For the text-containing cell, return its midpoint in [x, y] coordinate format. 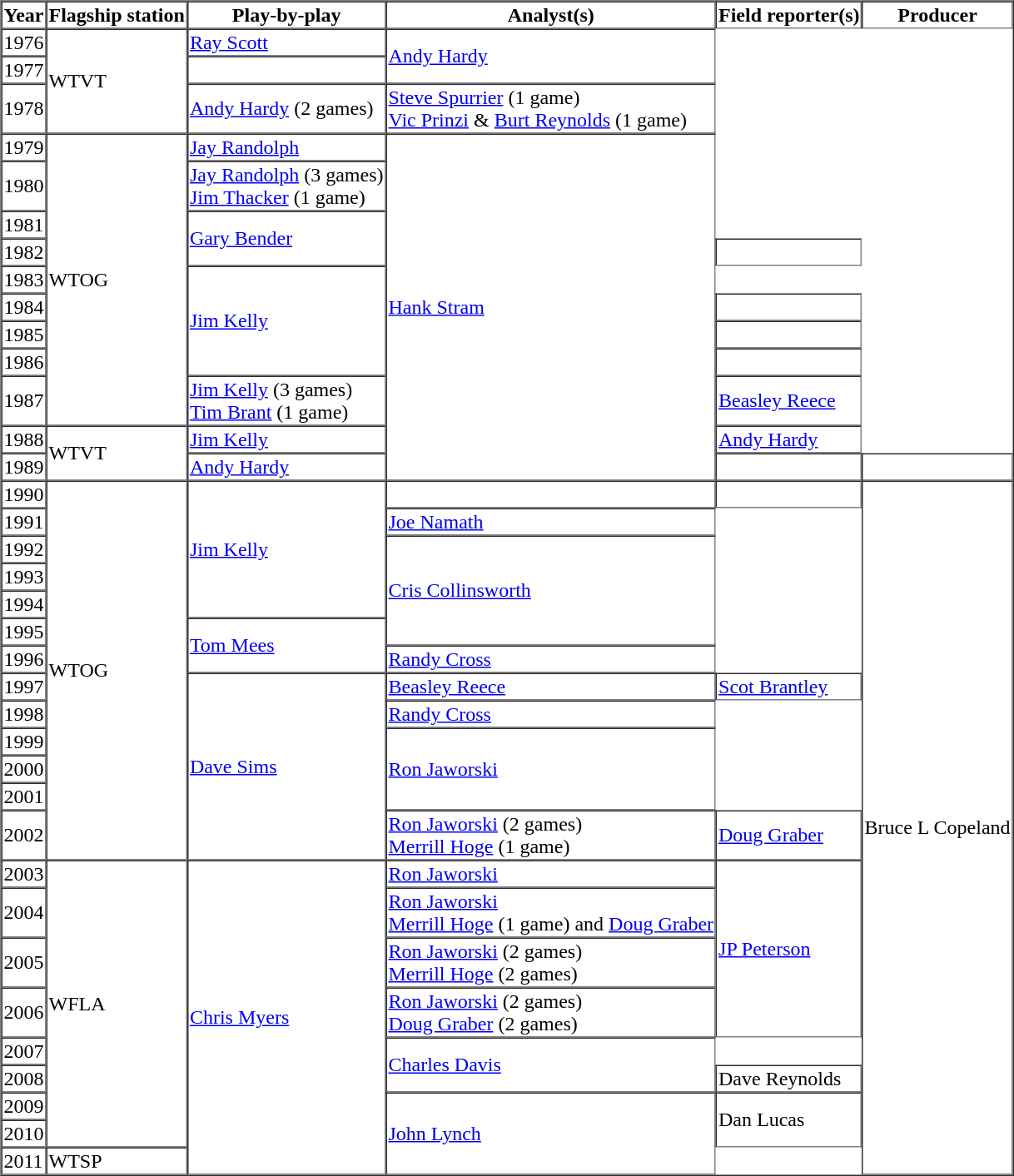
2008 [24, 1079]
Producer [937, 15]
Andy Hardy (2 games) [286, 108]
Jay Randolph (3 games) Jim Thacker (1 game) [286, 186]
1980 [24, 186]
Doug Graber [789, 836]
1998 [24, 714]
2007 [24, 1050]
1999 [24, 741]
Bruce L Copeland [937, 828]
Joe Namath [551, 521]
Tom Mees [286, 645]
Ray Scott [286, 42]
Steve Spurrier (1 game)Vic Prinzi & Burt Reynolds (1 game) [551, 108]
Ron Jaworski (2 games) Merrill Hoge (2 games) [551, 962]
2004 [24, 912]
1994 [24, 604]
Analyst(s) [551, 15]
1979 [24, 146]
1976 [24, 42]
Dave Reynolds [789, 1079]
JP Peterson [789, 949]
Flagship station [117, 15]
Charles Davis [551, 1064]
1996 [24, 659]
2011 [24, 1160]
2000 [24, 769]
Chris Myers [286, 1018]
1988 [24, 439]
2003 [24, 874]
1993 [24, 576]
John Lynch [551, 1134]
Field reporter(s) [789, 15]
1997 [24, 686]
1984 [24, 306]
1995 [24, 631]
Cris Collinsworth [551, 591]
1986 [24, 361]
1991 [24, 521]
1977 [24, 70]
1978 [24, 108]
Ron Jaworski (2 games) Merrill Hoge (1 game) [551, 836]
2010 [24, 1134]
Play-by-play [286, 15]
2006 [24, 1012]
1992 [24, 549]
Scot Brantley [789, 686]
2009 [24, 1105]
1989 [24, 466]
WFLA [117, 1004]
Hank Stram [551, 306]
WTSP [117, 1160]
Jay Randolph [286, 146]
Ron Jaworski (2 games) Doug Graber (2 games) [551, 1012]
Dan Lucas [789, 1119]
1985 [24, 335]
1983 [24, 280]
2001 [24, 796]
1990 [24, 494]
1987 [24, 401]
Ron Jaworski Merrill Hoge (1 game) and Doug Graber [551, 912]
Jim Kelly (3 games) Tim Brant (1 game) [286, 401]
1981 [24, 225]
2005 [24, 962]
Year [24, 15]
Dave Sims [286, 766]
Gary Bender [286, 239]
1982 [24, 251]
2002 [24, 836]
